Locate the cell with the specified text and output its (x, y) center coordinate. 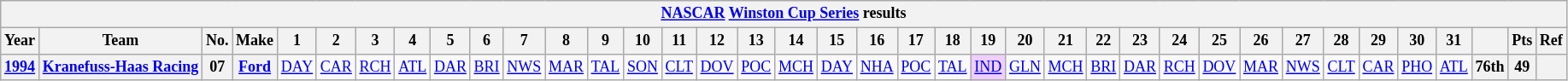
1 (297, 41)
2 (336, 41)
NASCAR Winston Cup Series results (784, 14)
PHO (1417, 67)
18 (953, 41)
Pts (1523, 41)
30 (1417, 41)
Team (120, 41)
31 (1453, 41)
NHA (877, 67)
Ref (1552, 41)
GLN (1025, 67)
10 (643, 41)
07 (217, 67)
SON (643, 67)
5 (451, 41)
21 (1066, 41)
19 (988, 41)
28 (1342, 41)
23 (1140, 41)
24 (1179, 41)
76th (1490, 67)
6 (487, 41)
Kranefuss-Haas Racing (120, 67)
1994 (21, 67)
49 (1523, 67)
16 (877, 41)
27 (1302, 41)
25 (1219, 41)
9 (605, 41)
4 (413, 41)
20 (1025, 41)
No. (217, 41)
Ford (255, 67)
15 (837, 41)
8 (567, 41)
29 (1378, 41)
17 (916, 41)
13 (756, 41)
3 (375, 41)
14 (796, 41)
22 (1104, 41)
11 (678, 41)
26 (1261, 41)
Make (255, 41)
Year (21, 41)
7 (525, 41)
IND (988, 67)
12 (717, 41)
